Identify which cell holds the provided text, then report its (x, y) central coordinate. 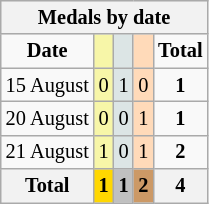
15 August (48, 85)
21 August (48, 152)
4 (180, 186)
Medals by date (104, 17)
Date (48, 51)
20 August (48, 118)
